Capture the cell that displays the provided text and extract its (X, Y) central coordinate. 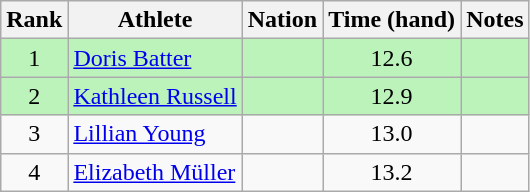
1 (34, 58)
Athlete (155, 20)
Nation (282, 20)
13.2 (392, 172)
Elizabeth Müller (155, 172)
3 (34, 134)
Time (hand) (392, 20)
Kathleen Russell (155, 96)
13.0 (392, 134)
Notes (495, 20)
12.9 (392, 96)
2 (34, 96)
Doris Batter (155, 58)
4 (34, 172)
Lillian Young (155, 134)
12.6 (392, 58)
Rank (34, 20)
